Search for the cell housing the specified text and yield its [X, Y] center coordinate. 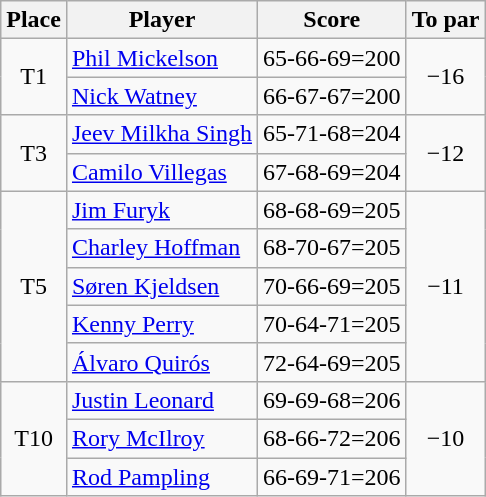
70-66-69=205 [332, 286]
Place [34, 20]
−16 [446, 77]
−11 [446, 286]
T5 [34, 286]
Kenny Perry [162, 324]
To par [446, 20]
−12 [446, 153]
72-64-69=205 [332, 362]
69-69-68=206 [332, 400]
68-68-69=205 [332, 210]
70-64-71=205 [332, 324]
Søren Kjeldsen [162, 286]
68-70-67=205 [332, 248]
Jim Furyk [162, 210]
66-69-71=206 [332, 477]
66-67-67=200 [332, 96]
T1 [34, 77]
T3 [34, 153]
T10 [34, 438]
Player [162, 20]
Score [332, 20]
65-66-69=200 [332, 58]
−10 [446, 438]
Phil Mickelson [162, 58]
Justin Leonard [162, 400]
65-71-68=204 [332, 134]
68-66-72=206 [332, 438]
Nick Watney [162, 96]
Álvaro Quirós [162, 362]
67-68-69=204 [332, 172]
Rod Pampling [162, 477]
Charley Hoffman [162, 248]
Jeev Milkha Singh [162, 134]
Rory McIlroy [162, 438]
Camilo Villegas [162, 172]
